Pinpoint the cell where the given text exists, returning its [X, Y] midpoint coordinate. 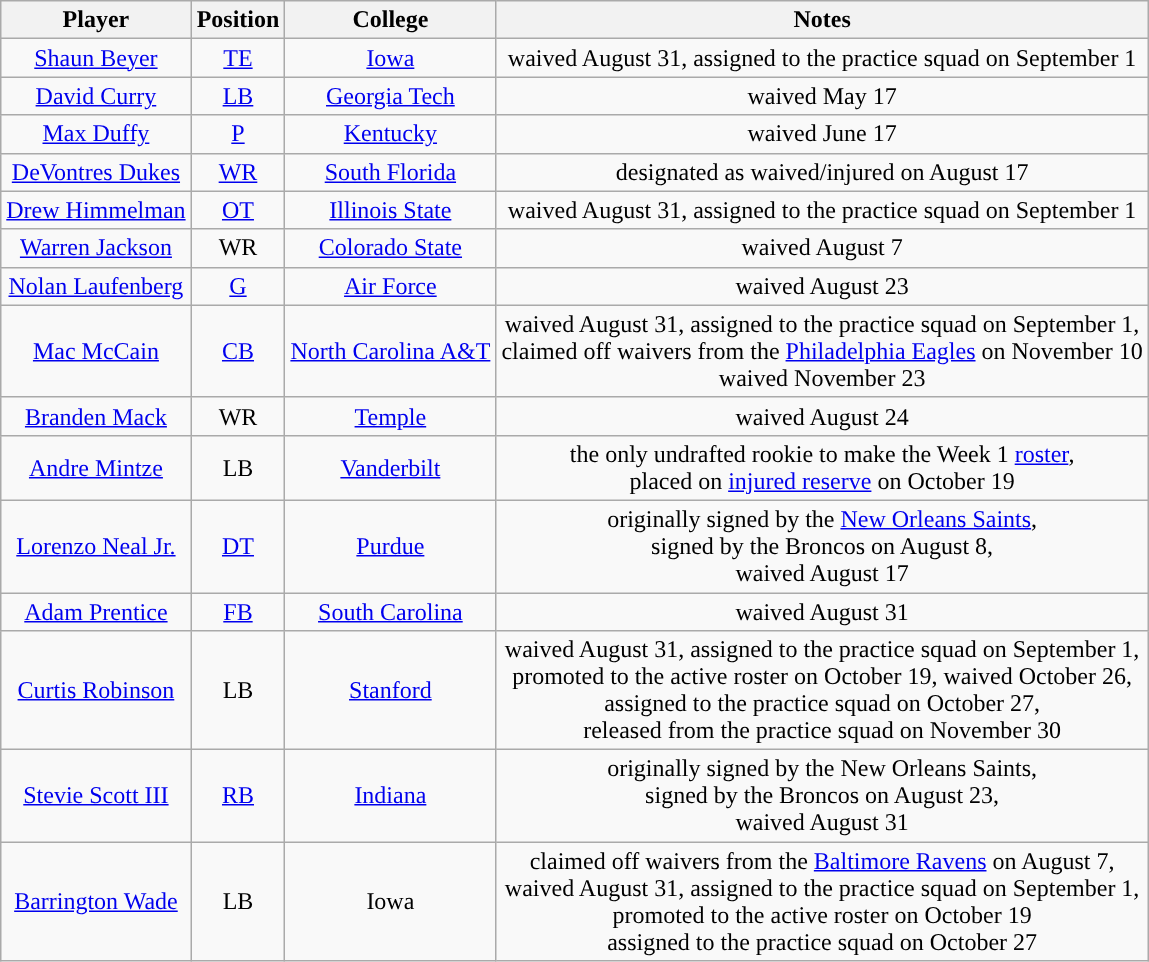
the only undrafted rookie to make the Week 1 roster,placed on injured reserve on October 19 [822, 468]
waived August 24 [822, 416]
Curtis Robinson [96, 690]
David Curry [96, 96]
DT [238, 546]
Player [96, 20]
waived August 31, assigned to the practice squad on September 1,claimed off waivers from the Philadelphia Eagles on November 10waived November 23 [822, 351]
Warren Jackson [96, 248]
South Florida [390, 172]
Illinois State [390, 210]
Lorenzo Neal Jr. [96, 546]
Shaun Beyer [96, 58]
Notes [822, 20]
Indiana [390, 796]
DeVontres Dukes [96, 172]
Adam Prentice [96, 611]
Drew Himmelman [96, 210]
Vanderbilt [390, 468]
originally signed by the New Orleans Saints,signed by the Broncos on August 8,waived August 17 [822, 546]
South Carolina [390, 611]
Air Force [390, 286]
Georgia Tech [390, 96]
OT [238, 210]
Kentucky [390, 134]
North Carolina A&T [390, 351]
Stanford [390, 690]
waived August 7 [822, 248]
Nolan Laufenberg [96, 286]
waived August 31 [822, 611]
Stevie Scott III [96, 796]
RB [238, 796]
Temple [390, 416]
College [390, 20]
Mac McCain [96, 351]
Purdue [390, 546]
Colorado State [390, 248]
Barrington Wade [96, 902]
waived June 17 [822, 134]
waived August 23 [822, 286]
originally signed by the New Orleans Saints,signed by the Broncos on August 23,waived August 31 [822, 796]
Position [238, 20]
P [238, 134]
designated as waived/injured on August 17 [822, 172]
TE [238, 58]
Branden Mack [96, 416]
CB [238, 351]
FB [238, 611]
Max Duffy [96, 134]
waived May 17 [822, 96]
Andre Mintze [96, 468]
G [238, 286]
